Locate the cell with the specified text and output its [x, y] center coordinate. 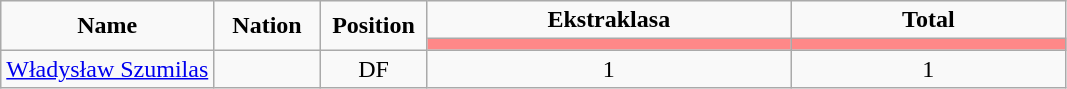
Władysław Szumilas [108, 69]
Total [928, 20]
Name [108, 26]
Nation [267, 26]
Position [373, 26]
DF [373, 69]
Ekstraklasa [609, 20]
